Scan for the cell matching the given text and deliver its (X, Y) coordinate at center. 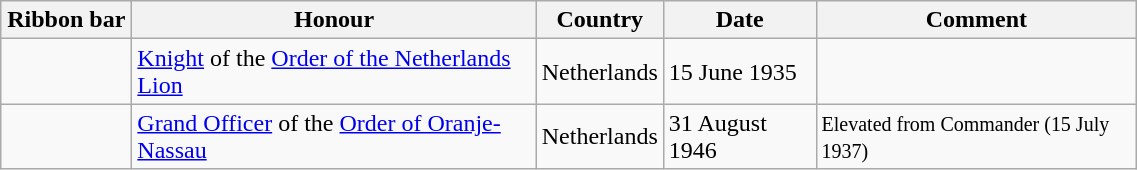
Knight of the Order of the Netherlands Lion (334, 72)
Date (740, 20)
31 August 1946 (740, 136)
Grand Officer of the Order of Oranje-Nassau (334, 136)
15 June 1935 (740, 72)
Honour (334, 20)
Comment (976, 20)
Ribbon bar (66, 20)
Country (600, 20)
Elevated from Commander (15 July 1937) (976, 136)
